Locate the cell with the specified text and output its [X, Y] center coordinate. 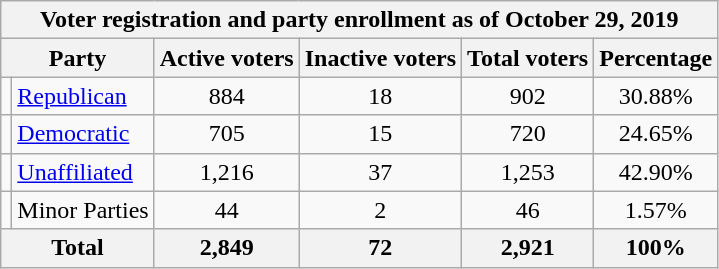
705 [226, 134]
720 [528, 134]
2,849 [226, 248]
Active voters [226, 58]
100% [656, 248]
Democratic [83, 134]
24.65% [656, 134]
72 [380, 248]
1,253 [528, 172]
Minor Parties [83, 210]
884 [226, 96]
1,216 [226, 172]
15 [380, 134]
Voter registration and party enrollment as of October 29, 2019 [360, 20]
Percentage [656, 58]
37 [380, 172]
46 [528, 210]
Unaffiliated [83, 172]
Total voters [528, 58]
Party [78, 58]
Inactive voters [380, 58]
44 [226, 210]
2 [380, 210]
42.90% [656, 172]
902 [528, 96]
18 [380, 96]
30.88% [656, 96]
Republican [83, 96]
1.57% [656, 210]
Total [78, 248]
2,921 [528, 248]
